Capture the cell that displays the provided text and extract its (x, y) central coordinate. 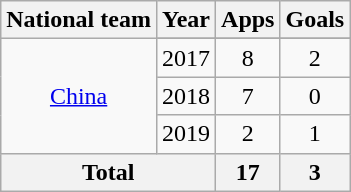
8 (248, 58)
17 (248, 172)
2017 (186, 58)
2018 (186, 96)
Total (108, 172)
Goals (315, 20)
Year (186, 20)
7 (248, 96)
China (79, 96)
3 (315, 172)
0 (315, 96)
Apps (248, 20)
1 (315, 134)
National team (79, 20)
2019 (186, 134)
